Scan for the cell matching the given text and deliver its (X, Y) coordinate at center. 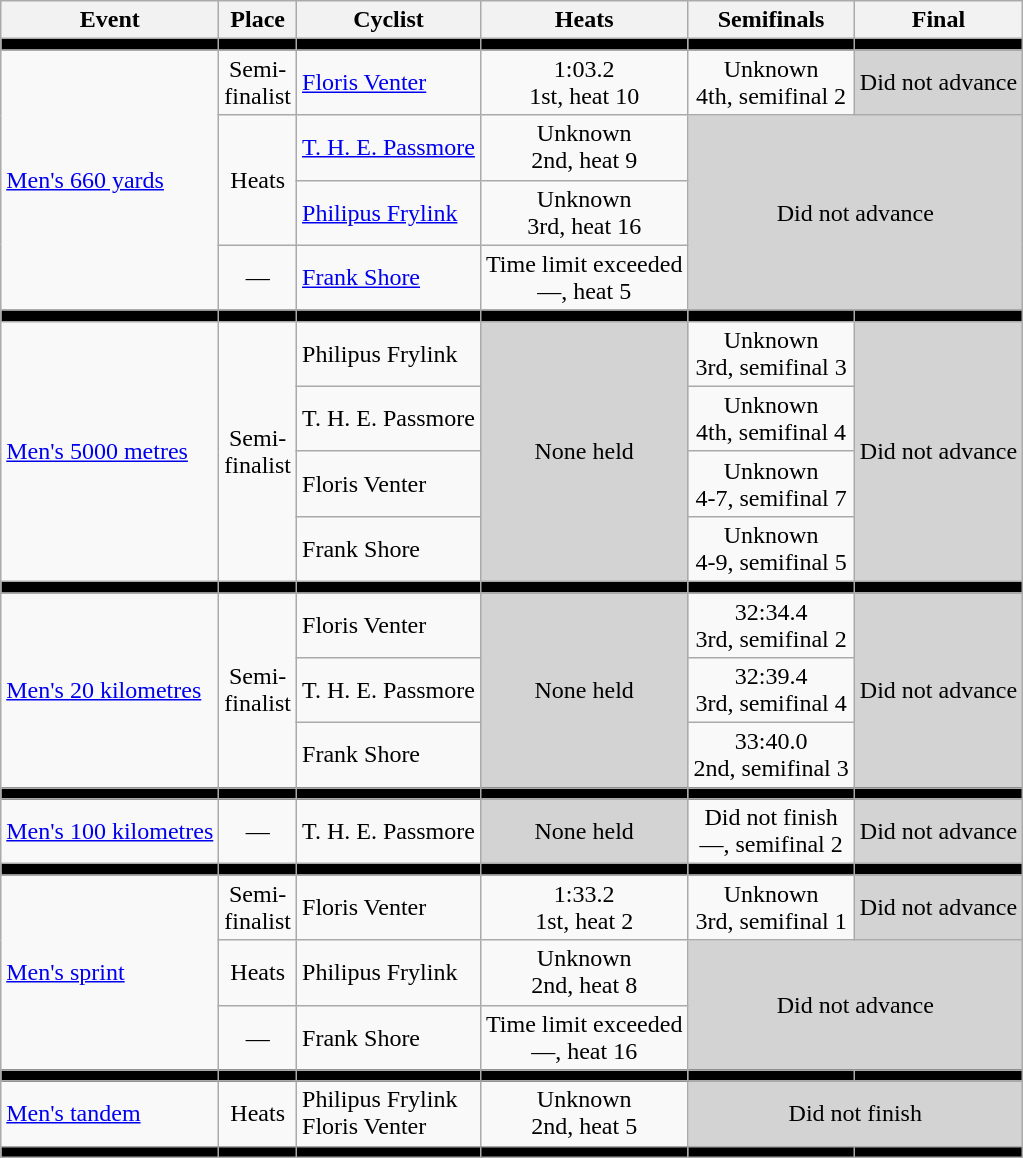
Final (938, 20)
Men's tandem (110, 1114)
Unknown 3rd, semifinal 3 (771, 354)
Did not finish —, semifinal 2 (771, 832)
Unknown 2nd, heat 8 (584, 972)
33:40.0 2nd, semifinal 3 (771, 756)
Event (110, 20)
Unknown 4-7, semifinal 7 (771, 484)
Cyclist (389, 20)
Unknown 2nd, heat 5 (584, 1114)
Semifinals (771, 20)
Unknown 3rd, heat 16 (584, 212)
32:34.4 3rd, semifinal 2 (771, 624)
Men's 660 yards (110, 180)
Men's 5000 metres (110, 451)
Time limit exceeded —, heat 16 (584, 1038)
1:03.2 1st, heat 10 (584, 82)
Philipus Frylink Floris Venter (389, 1114)
Unknown 2nd, heat 9 (584, 148)
1:33.2 1st, heat 2 (584, 908)
Did not finish (856, 1114)
Unknown 4th, semifinal 4 (771, 418)
Unknown 4th, semifinal 2 (771, 82)
Men's sprint (110, 972)
Men's 20 kilometres (110, 690)
Place (258, 20)
Time limit exceeded —, heat 5 (584, 278)
Men's 100 kilometres (110, 832)
Unknown 3rd, semifinal 1 (771, 908)
32:39.4 3rd, semifinal 4 (771, 690)
Unknown 4-9, semifinal 5 (771, 548)
